For the text-containing cell, return its midpoint in (x, y) coordinate format. 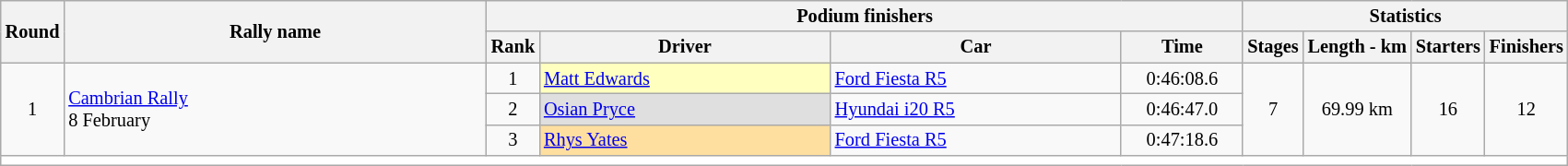
Time (1182, 47)
12 (1527, 109)
Statistics (1405, 16)
Podium finishers (865, 16)
Matt Edwards (685, 78)
2 (513, 109)
Starters (1448, 47)
0:47:18.6 (1182, 140)
Cambrian Rally8 February (275, 109)
0:46:08.6 (1182, 78)
Length - km (1357, 47)
7 (1272, 109)
0:46:47.0 (1182, 109)
69.99 km (1357, 109)
Rhys Yates (685, 140)
Car (976, 47)
Stages (1272, 47)
Rank (513, 47)
Osian Pryce (685, 109)
Rally name (275, 31)
Driver (685, 47)
16 (1448, 109)
Hyundai i20 R5 (976, 109)
3 (513, 140)
Round (33, 31)
Finishers (1527, 47)
